Provide the [X, Y] coordinate of the cell's center where the given text is located.  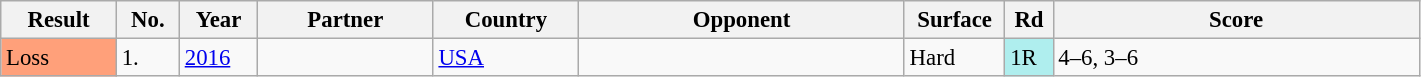
Year [218, 20]
Partner [346, 20]
4–6, 3–6 [1236, 58]
Result [59, 20]
Opponent [742, 20]
Country [506, 20]
Score [1236, 20]
No. [148, 20]
USA [506, 58]
Loss [59, 58]
Rd [1029, 20]
Hard [954, 58]
Surface [954, 20]
2016 [218, 58]
1. [148, 58]
1R [1029, 58]
